Locate the cell with the specified text and output its [X, Y] center coordinate. 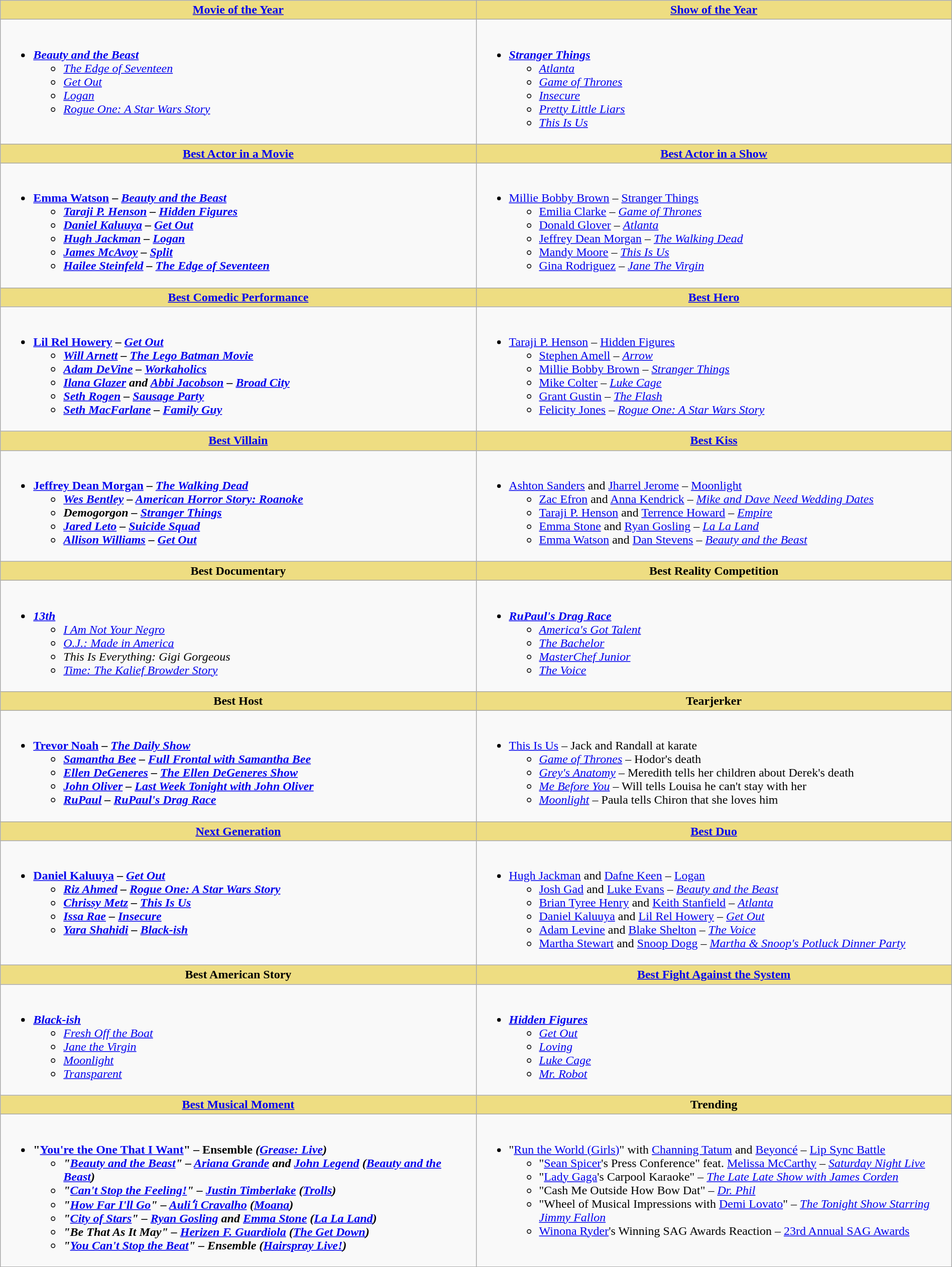
RuPaul's Drag RaceAmerica's Got TalentThe BachelorMasterChef JuniorThe Voice [714, 636]
Tearjerker [714, 701]
Best American Story [238, 975]
Best Host [238, 701]
Trending [714, 1105]
Beauty and the BeastThe Edge of SeventeenGet OutLoganRogue One: A Star Wars Story [238, 82]
Best Comedic Performance [238, 297]
Best Fight Against the System [714, 975]
Movie of the Year [238, 10]
Best Kiss [714, 441]
Best Duo [714, 831]
Best Documentary [238, 571]
Black-ishFresh Off the BoatJane the VirginMoonlightTransparent [238, 1040]
Stranger ThingsAtlantaGame of ThronesInsecurePretty Little LiarsThis Is Us [714, 82]
Best Actor in a Show [714, 154]
Show of the Year [714, 10]
Best Reality Competition [714, 571]
Hidden FiguresGet OutLovingLuke CageMr. Robot [714, 1040]
Best Villain [238, 441]
Daniel Kaluuya – Get OutRiz Ahmed – Rogue One: A Star Wars StoryChrissy Metz – This Is UsIssa Rae – InsecureYara Shahidi – Black-ish [238, 903]
Best Musical Moment [238, 1105]
Best Actor in a Movie [238, 154]
Next Generation [238, 831]
13thI Am Not Your NegroO.J.: Made in AmericaThis Is Everything: Gigi GorgeousTime: The Kalief Browder Story [238, 636]
Best Hero [714, 297]
